Provide the [x, y] coordinate of the cell's center where the given text is located.  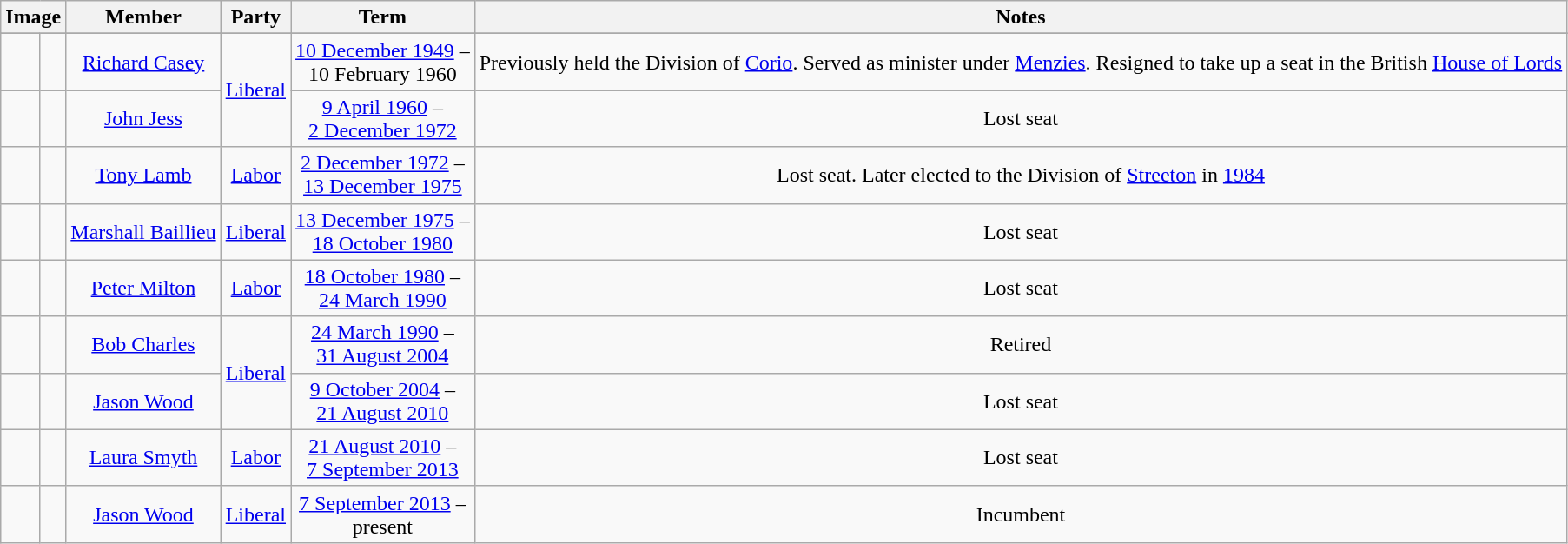
Member [143, 17]
Laura Smyth [143, 457]
10 December 1949 –10 February 1960 [383, 63]
Tony Lamb [143, 176]
John Jess [143, 118]
Previously held the Division of Corio. Served as minister under Menzies. Resigned to take up a seat in the British House of Lords [1021, 63]
Image [33, 17]
Notes [1021, 17]
13 December 1975 –18 October 1980 [383, 231]
7 September 2013 –present [383, 514]
Marshall Baillieu [143, 231]
Peter Milton [143, 289]
Term [383, 17]
24 March 1990 –31 August 2004 [383, 344]
Incumbent [1021, 514]
Party [255, 17]
Lost seat. Later elected to the Division of Streeton in 1984 [1021, 176]
Bob Charles [143, 344]
9 April 1960 –2 December 1972 [383, 118]
21 August 2010 –7 September 2013 [383, 457]
18 October 1980 –24 March 1990 [383, 289]
Richard Casey [143, 63]
2 December 1972 –13 December 1975 [383, 176]
9 October 2004 –21 August 2010 [383, 401]
Retired [1021, 344]
